Return [X, Y] of the center of cell containing provided text 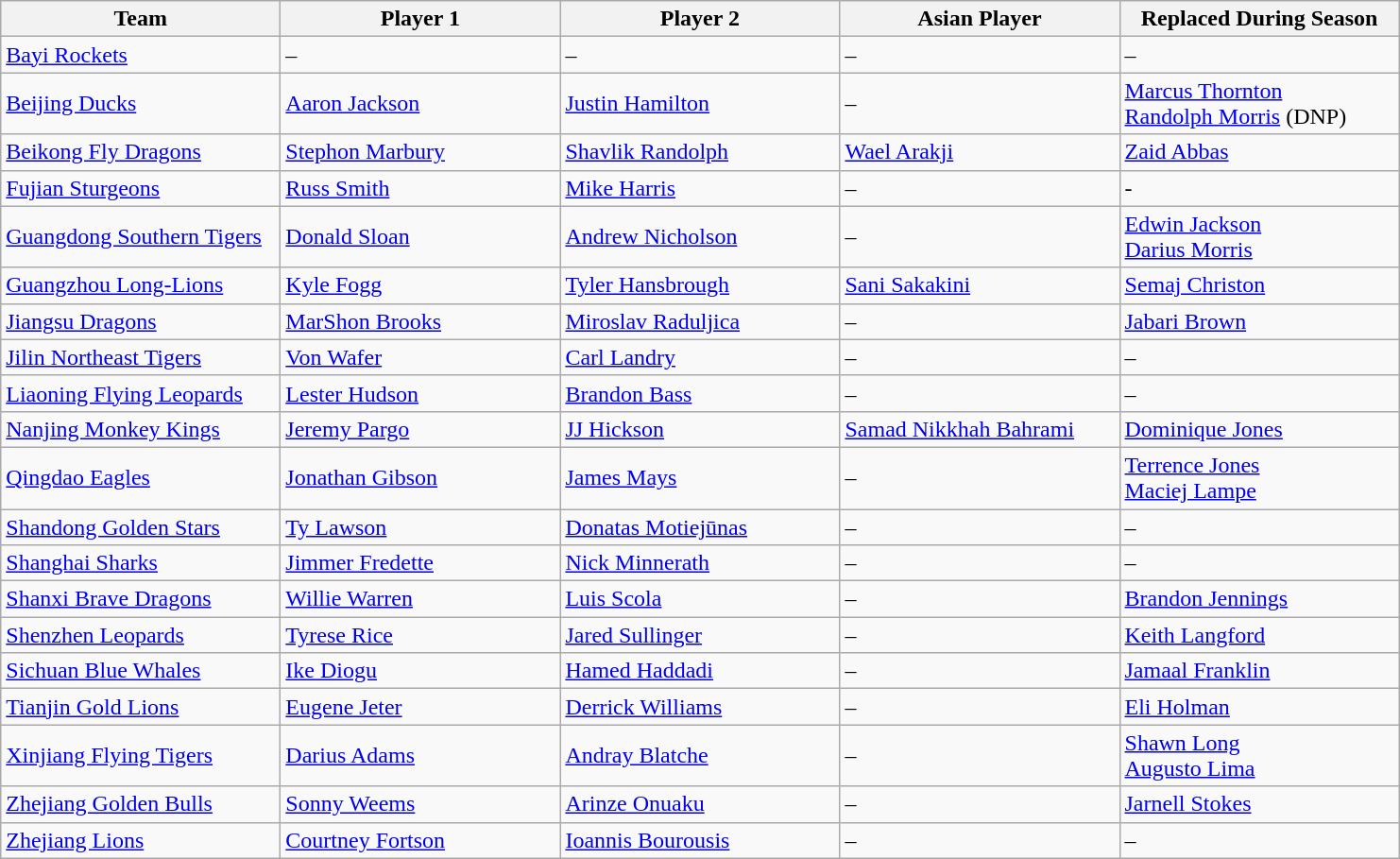
Darius Adams [420, 756]
Russ Smith [420, 188]
Tianjin Gold Lions [141, 707]
Guangdong Southern Tigers [141, 236]
Lester Hudson [420, 393]
Zhejiang Golden Bulls [141, 804]
Mike Harris [700, 188]
Jimmer Fredette [420, 563]
Shandong Golden Stars [141, 526]
Replaced During Season [1259, 19]
Jabari Brown [1259, 321]
Nick Minnerath [700, 563]
Samad Nikkhah Bahrami [980, 429]
Sichuan Blue Whales [141, 671]
Stephon Marbury [420, 152]
Player 1 [420, 19]
Eli Holman [1259, 707]
- [1259, 188]
Arinze Onuaku [700, 804]
Ioannis Bourousis [700, 840]
Jilin Northeast Tigers [141, 357]
Kyle Fogg [420, 285]
Jonathan Gibson [420, 478]
Von Wafer [420, 357]
Shavlik Randolph [700, 152]
Jiangsu Dragons [141, 321]
Donatas Motiejūnas [700, 526]
Wael Arakji [980, 152]
Keith Langford [1259, 635]
Shenzhen Leopards [141, 635]
Shanxi Brave Dragons [141, 599]
Shawn Long Augusto Lima [1259, 756]
Sonny Weems [420, 804]
Willie Warren [420, 599]
Beikong Fly Dragons [141, 152]
Beijing Ducks [141, 104]
Luis Scola [700, 599]
Team [141, 19]
James Mays [700, 478]
Marcus Thornton Randolph Morris (DNP) [1259, 104]
Shanghai Sharks [141, 563]
Xinjiang Flying Tigers [141, 756]
Nanjing Monkey Kings [141, 429]
Jeremy Pargo [420, 429]
Aaron Jackson [420, 104]
Derrick Williams [700, 707]
JJ Hickson [700, 429]
Donald Sloan [420, 236]
Semaj Christon [1259, 285]
Player 2 [700, 19]
Liaoning Flying Leopards [141, 393]
Zaid Abbas [1259, 152]
Jamaal Franklin [1259, 671]
Terrence Jones Maciej Lampe [1259, 478]
Edwin Jackson Darius Morris [1259, 236]
Andrew Nicholson [700, 236]
Qingdao Eagles [141, 478]
Andray Blatche [700, 756]
Sani Sakakini [980, 285]
Eugene Jeter [420, 707]
Jared Sullinger [700, 635]
Hamed Haddadi [700, 671]
Courtney Fortson [420, 840]
Tyrese Rice [420, 635]
Asian Player [980, 19]
Miroslav Raduljica [700, 321]
Ty Lawson [420, 526]
Carl Landry [700, 357]
Tyler Hansbrough [700, 285]
Jarnell Stokes [1259, 804]
Zhejiang Lions [141, 840]
MarShon Brooks [420, 321]
Justin Hamilton [700, 104]
Guangzhou Long-Lions [141, 285]
Bayi Rockets [141, 55]
Brandon Jennings [1259, 599]
Dominique Jones [1259, 429]
Brandon Bass [700, 393]
Ike Diogu [420, 671]
Fujian Sturgeons [141, 188]
